Search for the cell housing the specified text and yield its [x, y] center coordinate. 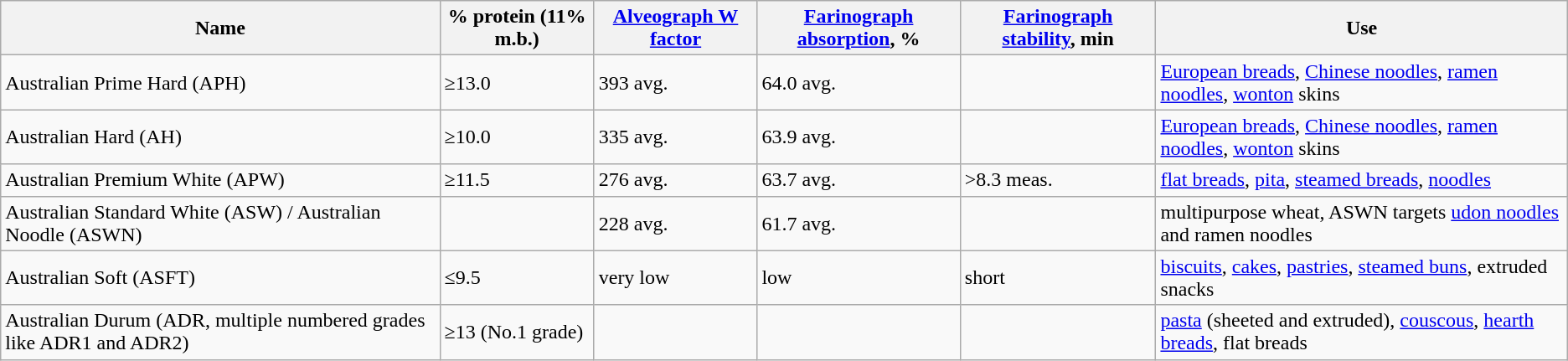
Australian Prime Hard (APH) [220, 82]
>8.3 meas. [1058, 180]
Australian Standard White (ASW) / Australian Noodle (ASWN) [220, 223]
63.9 avg. [859, 137]
61.7 avg. [859, 223]
Australian Durum (ADR, multiple numbered grades like ADR1 and ADR2) [220, 332]
≥11.5 [517, 180]
Australian Premium White (APW) [220, 180]
biscuits, cakes, pastries, steamed buns, extruded snacks [1362, 278]
≥13.0 [517, 82]
low [859, 278]
≥10.0 [517, 137]
Farinograph stability, min [1058, 28]
393 avg. [675, 82]
Name [220, 28]
Australian Hard (AH) [220, 137]
flat breads, pita, steamed breads, noodles [1362, 180]
% protein (11% m.b.) [517, 28]
multipurpose wheat, ASWN targets udon noodles and ramen noodles [1362, 223]
pasta (sheeted and extruded), couscous, hearth breads, flat breads [1362, 332]
≤9.5 [517, 278]
228 avg. [675, 223]
335 avg. [675, 137]
63.7 avg. [859, 180]
Alveograph W factor [675, 28]
≥13 (No.1 grade) [517, 332]
Use [1362, 28]
Australian Soft (ASFT) [220, 278]
short [1058, 278]
276 avg. [675, 180]
64.0 avg. [859, 82]
very low [675, 278]
Farinograph absorption, % [859, 28]
